From the cell containing the given text, extract its center point as [x, y] coordinate. 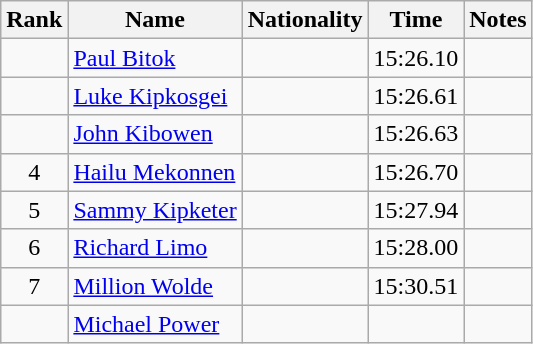
15:26.10 [416, 58]
Luke Kipkosgei [155, 96]
5 [34, 210]
Rank [34, 20]
15:27.94 [416, 210]
7 [34, 286]
Paul Bitok [155, 58]
Sammy Kipketer [155, 210]
Nationality [305, 20]
15:30.51 [416, 286]
15:28.00 [416, 248]
Time [416, 20]
15:26.63 [416, 134]
Michael Power [155, 324]
15:26.61 [416, 96]
4 [34, 172]
Million Wolde [155, 286]
Notes [498, 20]
John Kibowen [155, 134]
Richard Limo [155, 248]
Hailu Mekonnen [155, 172]
15:26.70 [416, 172]
6 [34, 248]
Name [155, 20]
